For the text-containing cell, return its midpoint in [x, y] coordinate format. 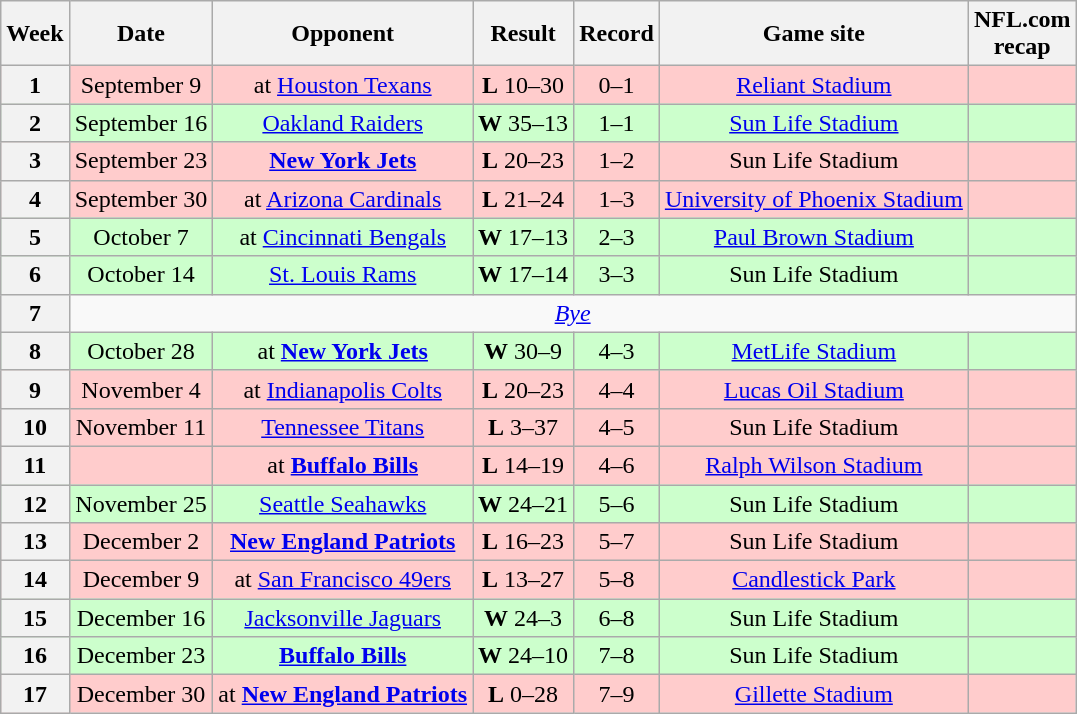
W 35–13 [524, 123]
5–7 [617, 542]
Candlestick Park [814, 580]
1 [35, 85]
0–1 [617, 85]
4–6 [617, 465]
MetLife Stadium [814, 351]
W 24–3 [524, 618]
Result [524, 34]
September 16 [141, 123]
October 7 [141, 237]
University of Phoenix Stadium [814, 199]
Jacksonville Jaguars [343, 618]
1–2 [617, 161]
Lucas Oil Stadium [814, 389]
December 9 [141, 580]
L 14–19 [524, 465]
W 24–21 [524, 503]
Seattle Seahawks [343, 503]
5 [35, 237]
3–3 [617, 275]
at Cincinnati Bengals [343, 237]
Date [141, 34]
16 [35, 656]
November 25 [141, 503]
St. Louis Rams [343, 275]
4–3 [617, 351]
Opponent [343, 34]
7 [35, 313]
September 9 [141, 85]
Gillette Stadium [814, 694]
Bye [572, 313]
7–8 [617, 656]
8 [35, 351]
2–3 [617, 237]
Week [35, 34]
New York Jets [343, 161]
6 [35, 275]
at Buffalo Bills [343, 465]
November 11 [141, 427]
14 [35, 580]
Oakland Raiders [343, 123]
15 [35, 618]
September 30 [141, 199]
at New England Patriots [343, 694]
Paul Brown Stadium [814, 237]
Reliant Stadium [814, 85]
9 [35, 389]
December 2 [141, 542]
L 0–28 [524, 694]
December 30 [141, 694]
L 13–27 [524, 580]
L 10–30 [524, 85]
11 [35, 465]
Record [617, 34]
at Indianapolis Colts [343, 389]
October 28 [141, 351]
3 [35, 161]
at New York Jets [343, 351]
2 [35, 123]
New England Patriots [343, 542]
L 3–37 [524, 427]
1–3 [617, 199]
December 23 [141, 656]
Buffalo Bills [343, 656]
7–9 [617, 694]
at Arizona Cardinals [343, 199]
L 21–24 [524, 199]
November 4 [141, 389]
12 [35, 503]
17 [35, 694]
W 17–13 [524, 237]
5–6 [617, 503]
W 24–10 [524, 656]
at Houston Texans [343, 85]
5–8 [617, 580]
December 16 [141, 618]
Ralph Wilson Stadium [814, 465]
Tennessee Titans [343, 427]
L 16–23 [524, 542]
13 [35, 542]
W 17–14 [524, 275]
4–4 [617, 389]
6–8 [617, 618]
10 [35, 427]
W 30–9 [524, 351]
1–1 [617, 123]
4 [35, 199]
4–5 [617, 427]
September 23 [141, 161]
NFL.comrecap [1022, 34]
Game site [814, 34]
October 14 [141, 275]
at San Francisco 49ers [343, 580]
